Detect which cell encompasses the target text, then output its [X, Y] center coordinate. 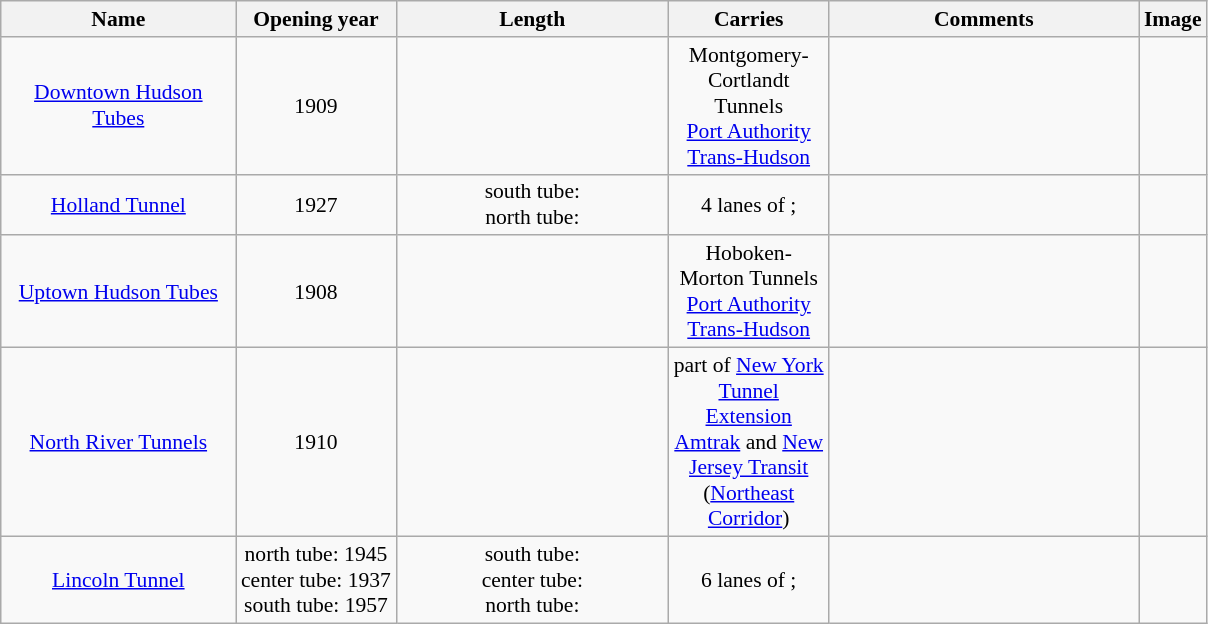
Image [1173, 19]
Hoboken-Morton TunnelsPort Authority Trans-Hudson [749, 292]
Length [532, 19]
south tube: north tube: [532, 204]
Carries [749, 19]
Montgomery-Cortlandt TunnelsPort Authority Trans-Hudson [749, 106]
1908 [316, 292]
1910 [316, 442]
Holland Tunnel [118, 204]
part of New York Tunnel ExtensionAmtrak and New Jersey Transit (Northeast Corridor) [749, 442]
6 lanes of ; [749, 580]
Downtown Hudson Tubes [118, 106]
Lincoln Tunnel [118, 580]
1909 [316, 106]
south tube: center tube: north tube: [532, 580]
Name [118, 19]
north tube: 1945center tube: 1937south tube: 1957 [316, 580]
Uptown Hudson Tubes [118, 292]
Opening year [316, 19]
1927 [316, 204]
North River Tunnels [118, 442]
Comments [984, 19]
4 lanes of ; [749, 204]
